For the text-containing cell, return its midpoint in [X, Y] coordinate format. 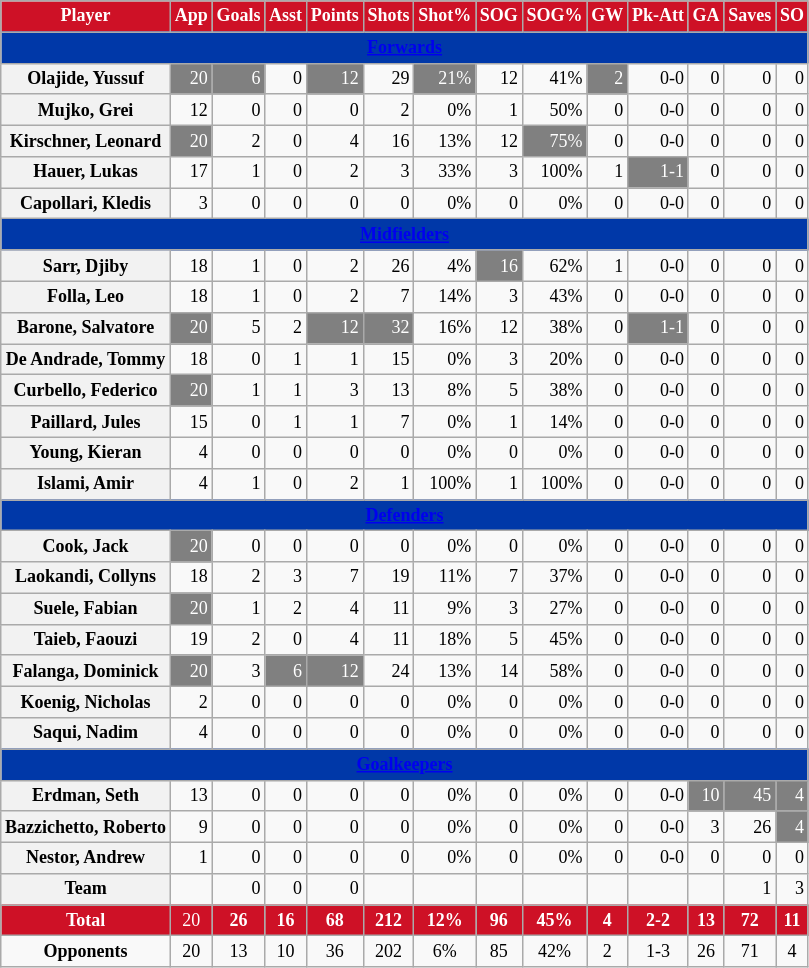
Young, Kieran [86, 452]
Midfielders [405, 234]
GW [608, 16]
50% [554, 110]
App [191, 16]
1-3 [658, 952]
Koenig, Nicholas [86, 702]
6% [445, 952]
21% [445, 78]
71 [750, 952]
9 [191, 826]
Falanga, Dominick [86, 670]
Islami, Amir [86, 484]
43% [554, 296]
Capollari, Kledis [86, 204]
42% [554, 952]
Goalkeepers [405, 764]
Laokandi, Collyns [86, 578]
41% [554, 78]
Barone, Salvatore [86, 328]
29 [388, 78]
68 [334, 920]
Opponents [86, 952]
Defenders [405, 516]
Points [334, 16]
Suele, Fabian [86, 608]
Player [86, 16]
Total [86, 920]
24 [388, 670]
Cook, Jack [86, 546]
212 [388, 920]
Saqui, Nadim [86, 734]
Pk-Att [658, 16]
Hauer, Lukas [86, 172]
9% [445, 608]
14 [500, 670]
Asst [286, 16]
Shot% [445, 16]
33% [445, 172]
Saves [750, 16]
Curbello, Federico [86, 390]
36 [334, 952]
SO [792, 16]
Folla, Leo [86, 296]
45 [750, 796]
85 [500, 952]
Paillard, Jules [86, 422]
11% [445, 578]
17 [191, 172]
Bazzichetto, Roberto [86, 826]
Taieb, Faouzi [86, 640]
62% [554, 266]
SOG% [554, 16]
Team [86, 890]
27% [554, 608]
20% [554, 360]
12% [445, 920]
Mujko, Grei [86, 110]
75% [554, 140]
4% [445, 266]
Olajide, Yussuf [86, 78]
96 [500, 920]
GA [706, 16]
18% [445, 640]
Forwards [405, 48]
Kirschner, Leonard [86, 140]
Nestor, Andrew [86, 858]
32 [388, 328]
Sarr, Djiby [86, 266]
SOG [500, 16]
Shots [388, 16]
2-2 [658, 920]
Erdman, Seth [86, 796]
58% [554, 670]
16% [445, 328]
37% [554, 578]
De Andrade, Tommy [86, 360]
Goals [238, 16]
202 [388, 952]
8% [445, 390]
72 [750, 920]
